Capture the cell that displays the provided text and extract its (X, Y) central coordinate. 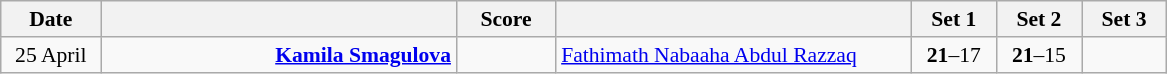
Set 2 (1038, 19)
Set 3 (1124, 19)
25 April (51, 55)
Score (506, 19)
21–17 (954, 55)
21–15 (1038, 55)
Fathimath Nabaaha Abdul Razzaq (734, 55)
Set 1 (954, 19)
Date (51, 19)
Kamila Smagulova (278, 55)
